Provide the (x, y) coordinate of the cell's center where the given text is located.  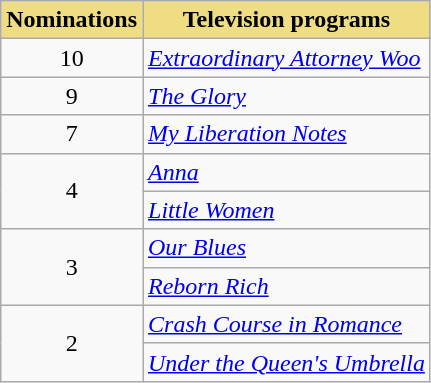
Anna (286, 172)
3 (72, 267)
Crash Course in Romance (286, 324)
Extraordinary Attorney Woo (286, 58)
Nominations (72, 20)
10 (72, 58)
4 (72, 191)
Little Women (286, 210)
2 (72, 343)
My Liberation Notes (286, 134)
Our Blues (286, 248)
Under the Queen's Umbrella (286, 362)
Reborn Rich (286, 286)
The Glory (286, 96)
7 (72, 134)
Television programs (286, 20)
9 (72, 96)
